Determine the [x, y] coordinate at the center of the cell enclosing the given text.  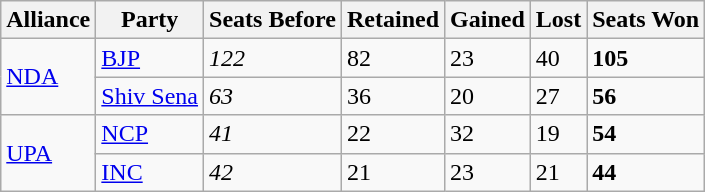
41 [273, 134]
NDA [48, 77]
56 [646, 96]
54 [646, 134]
27 [558, 96]
105 [646, 58]
Alliance [48, 20]
Shiv Sena [150, 96]
44 [646, 172]
NCP [150, 134]
INC [150, 172]
Party [150, 20]
32 [488, 134]
20 [488, 96]
36 [392, 96]
Lost [558, 20]
Retained [392, 20]
BJP [150, 58]
22 [392, 134]
Gained [488, 20]
40 [558, 58]
19 [558, 134]
122 [273, 58]
42 [273, 172]
82 [392, 58]
UPA [48, 153]
Seats Before [273, 20]
63 [273, 96]
Seats Won [646, 20]
